Identify which cell holds the provided text, then report its (X, Y) central coordinate. 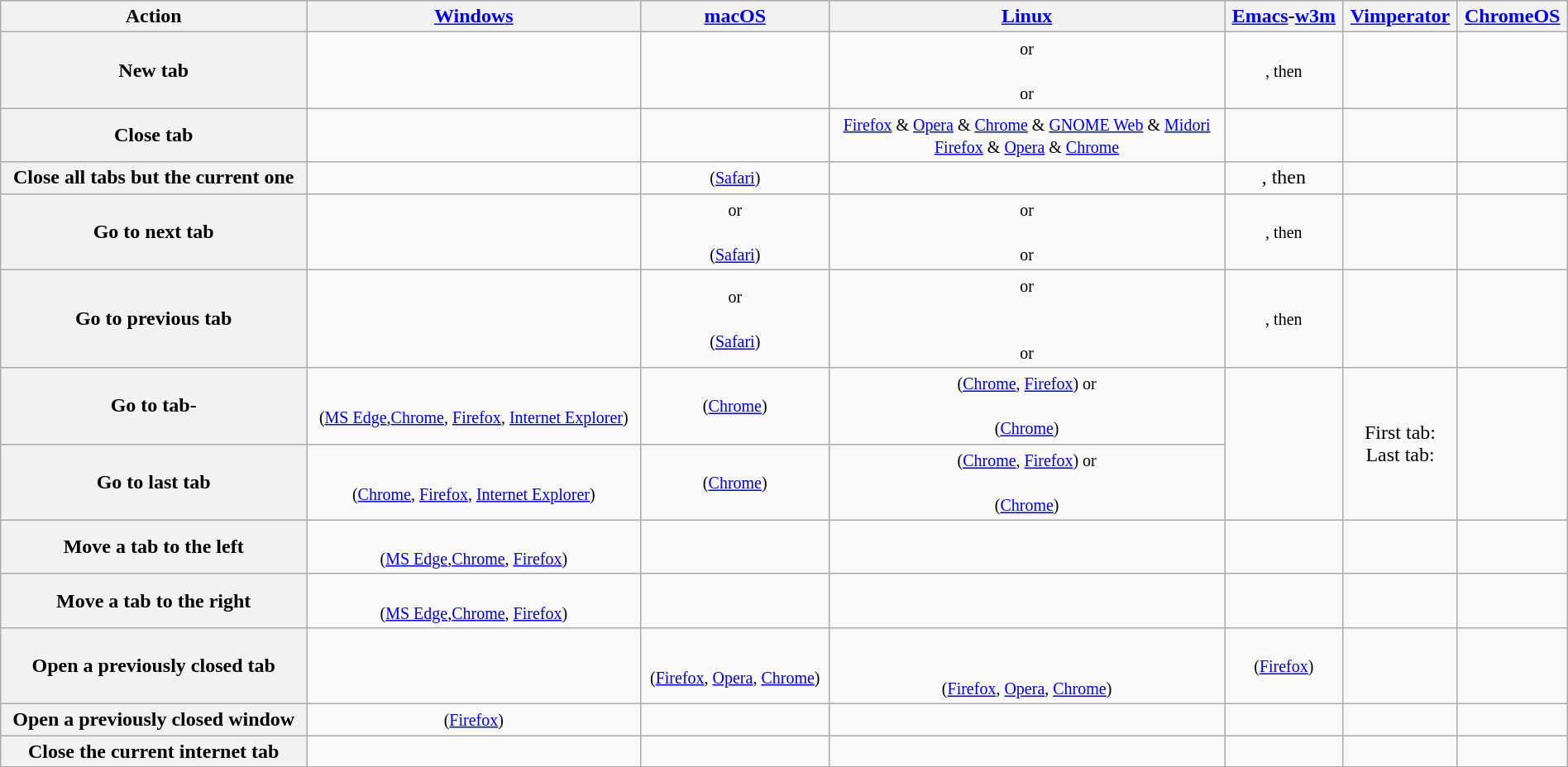
Emacs-w3m (1284, 17)
Action (154, 17)
Linux (1027, 17)
(Chrome, Firefox, Internet Explorer) (474, 482)
(MS Edge,Chrome, Firefox, Internet Explorer) (474, 406)
Windows (474, 17)
Go to last tab (154, 482)
Go to tab- (154, 406)
macOS (735, 17)
Go to next tab (154, 231)
(Safari) (735, 178)
Firefox & Opera & Chrome & GNOME Web & Midori Firefox & Opera & Chrome (1027, 136)
First tab: Last tab: (1400, 444)
Go to previous tab (154, 319)
ChromeOS (1512, 17)
Close all tabs but the current one (154, 178)
New tab (154, 70)
Move a tab to the right (154, 600)
Vimperator (1400, 17)
Close the current internet tab (154, 751)
Close tab (154, 136)
Move a tab to the left (154, 547)
Open a previously closed tab (154, 665)
Open a previously closed window (154, 719)
